Capture the cell that displays the provided text and extract its [x, y] central coordinate. 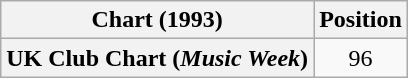
96 [361, 58]
Position [361, 20]
Chart (1993) [158, 20]
UK Club Chart (Music Week) [158, 58]
